Return the (x, y) coordinate for the center point of the cell that contains the specified text.  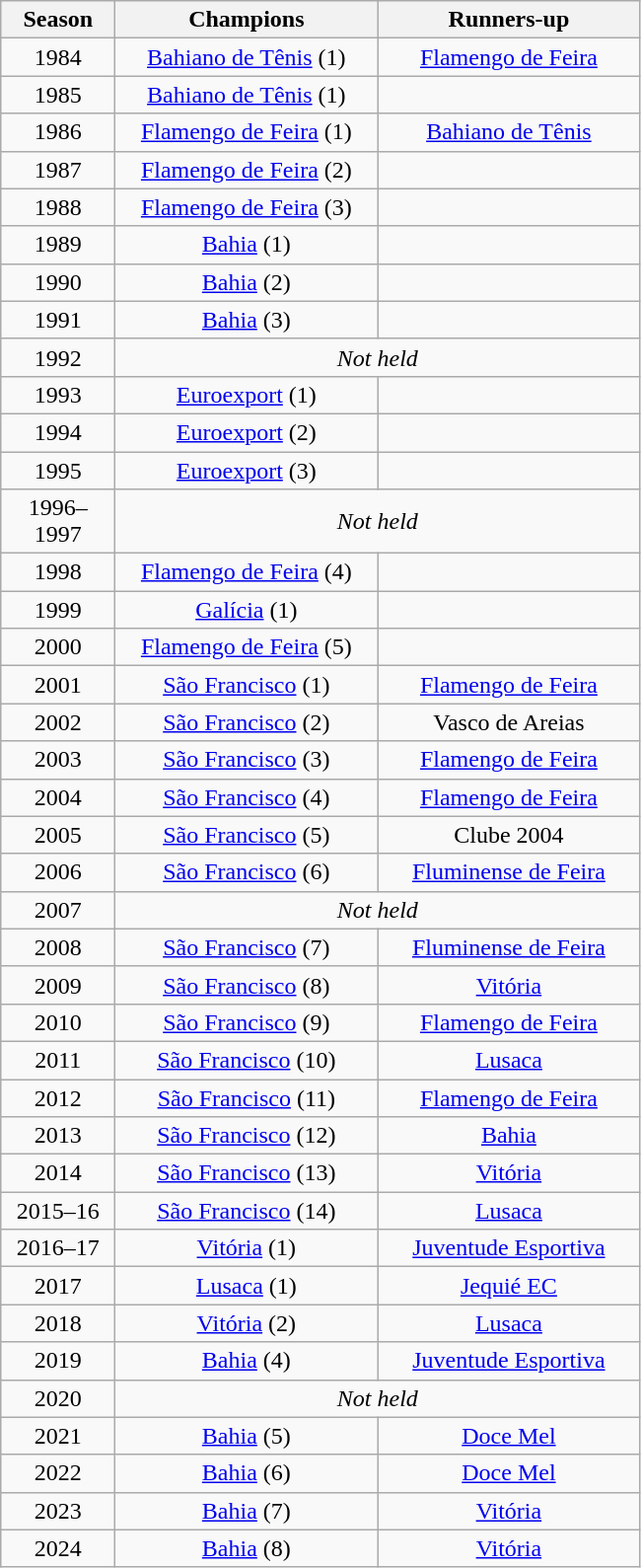
2007 (58, 910)
2008 (58, 947)
2006 (58, 872)
2020 (58, 1398)
2018 (58, 1323)
1998 (58, 572)
2014 (58, 1173)
2019 (58, 1361)
Euroexport (1) (247, 395)
2024 (58, 1548)
1999 (58, 610)
Vitória (2) (247, 1323)
2021 (58, 1436)
Clube 2004 (509, 835)
2009 (58, 985)
2015–16 (58, 1211)
Bahia (3) (247, 320)
2010 (58, 1022)
2005 (58, 835)
São Francisco (7) (247, 947)
Bahia (6) (247, 1473)
1985 (58, 95)
1992 (58, 357)
São Francisco (4) (247, 797)
São Francisco (10) (247, 1060)
São Francisco (11) (247, 1098)
1989 (58, 245)
Bahia (8) (247, 1548)
Jequié EC (509, 1286)
Lusaca (1) (247, 1286)
1990 (58, 282)
São Francisco (2) (247, 722)
Flamengo de Feira (5) (247, 647)
Champions (247, 20)
São Francisco (13) (247, 1173)
1996–1997 (58, 521)
Bahia (5) (247, 1436)
Galícia (1) (247, 610)
Flamengo de Feira (1) (247, 132)
2013 (58, 1136)
2022 (58, 1473)
São Francisco (8) (247, 985)
Euroexport (2) (247, 432)
Vitória (1) (247, 1248)
São Francisco (3) (247, 760)
Flamengo de Feira (3) (247, 207)
1993 (58, 395)
Flamengo de Feira (4) (247, 572)
Bahia (509, 1136)
2011 (58, 1060)
Bahiano de Tênis (509, 132)
Bahia (7) (247, 1511)
Bahia (2) (247, 282)
Euroexport (3) (247, 471)
2000 (58, 647)
2003 (58, 760)
Bahia (4) (247, 1361)
Flamengo de Feira (2) (247, 170)
São Francisco (5) (247, 835)
1991 (58, 320)
Runners-up (509, 20)
2017 (58, 1286)
2001 (58, 685)
São Francisco (12) (247, 1136)
1984 (58, 57)
São Francisco (6) (247, 872)
2004 (58, 797)
São Francisco (1) (247, 685)
2016–17 (58, 1248)
Vasco de Areias (509, 722)
Season (58, 20)
São Francisco (14) (247, 1211)
1988 (58, 207)
2002 (58, 722)
1994 (58, 432)
2012 (58, 1098)
São Francisco (9) (247, 1022)
Bahia (1) (247, 245)
1986 (58, 132)
1995 (58, 471)
1987 (58, 170)
2023 (58, 1511)
